Locate the cell with the specified text and output its [X, Y] center coordinate. 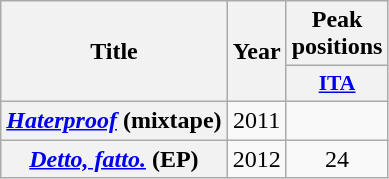
Year [256, 52]
Haterproof (mixtape) [114, 120]
24 [337, 159]
2012 [256, 159]
ITA [337, 84]
Detto, fatto. (EP) [114, 159]
2011 [256, 120]
Peak positions [337, 34]
Title [114, 52]
